Provide the (x, y) coordinate of the cell's center where the given text is located.  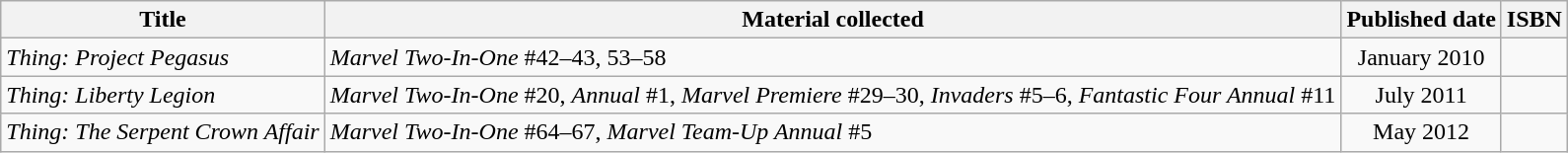
May 2012 (1421, 132)
Title (163, 20)
Marvel Two-In-One #20, Annual #1, Marvel Premiere #29–30, Invaders #5–6, Fantastic Four Annual #11 (832, 95)
Thing: Project Pegasus (163, 57)
Thing: Liberty Legion (163, 95)
January 2010 (1421, 57)
Marvel Two-In-One #64–67, Marvel Team-Up Annual #5 (832, 132)
ISBN (1534, 20)
Marvel Two-In-One #42–43, 53–58 (832, 57)
Material collected (832, 20)
Published date (1421, 20)
July 2011 (1421, 95)
Thing: The Serpent Crown Affair (163, 132)
